Capture the cell that displays the provided text and extract its (x, y) central coordinate. 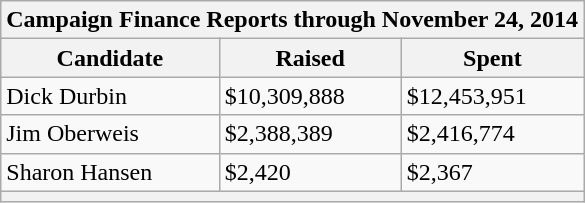
$2,420 (310, 172)
$2,367 (492, 172)
Jim Oberweis (110, 134)
$12,453,951 (492, 96)
Campaign Finance Reports through November 24, 2014 (292, 20)
Spent (492, 58)
$10,309,888 (310, 96)
$2,416,774 (492, 134)
Raised (310, 58)
Candidate (110, 58)
Dick Durbin (110, 96)
$2,388,389 (310, 134)
Sharon Hansen (110, 172)
